Pinpoint the cell where the given text exists, returning its [X, Y] midpoint coordinate. 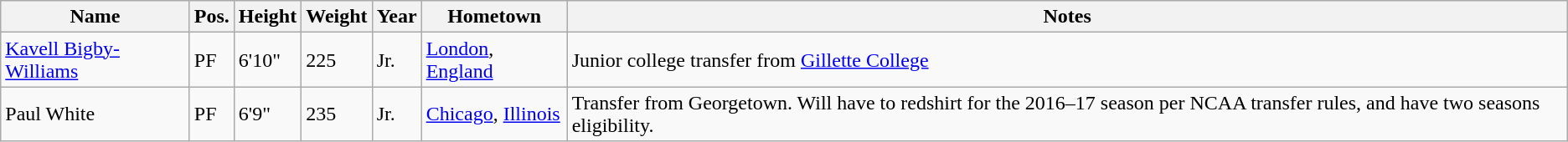
Name [95, 17]
Hometown [494, 17]
Paul White [95, 114]
Transfer from Georgetown. Will have to redshirt for the 2016–17 season per NCAA transfer rules, and have two seasons eligibility. [1067, 114]
235 [337, 114]
Chicago, Illinois [494, 114]
225 [337, 60]
Notes [1067, 17]
Weight [337, 17]
Kavell Bigby-Williams [95, 60]
6'9" [267, 114]
Junior college transfer from Gillette College [1067, 60]
Year [397, 17]
London, England [494, 60]
Height [267, 17]
6'10" [267, 60]
Pos. [211, 17]
